Provide the [x, y] coordinate of the cell's center where the given text is located.  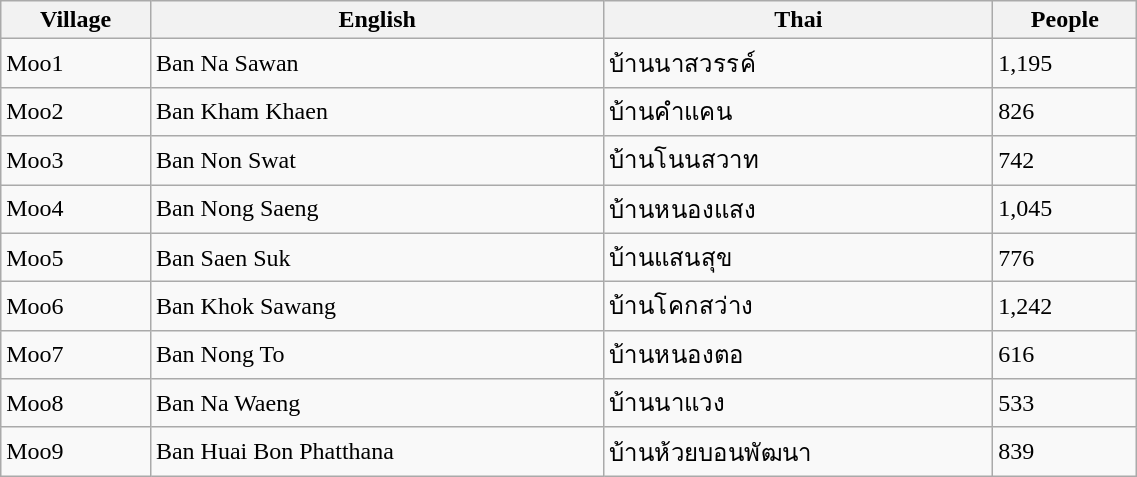
Moo8 [76, 404]
Moo1 [76, 64]
บ้านนาแวง [798, 404]
Thai [798, 20]
776 [1065, 258]
533 [1065, 404]
Moo6 [76, 306]
Moo3 [76, 160]
บ้านหนองตอ [798, 354]
Ban Nong To [377, 354]
Ban Nong Saeng [377, 208]
Moo9 [76, 452]
People [1065, 20]
Ban Saen Suk [377, 258]
Ban Na Waeng [377, 404]
Ban Na Sawan [377, 64]
Ban Huai Bon Phatthana [377, 452]
Ban Non Swat [377, 160]
English [377, 20]
บ้านหนองแสง [798, 208]
Moo4 [76, 208]
บ้านโคกสว่าง [798, 306]
Moo7 [76, 354]
บ้านโนนสวาท [798, 160]
Ban Khok Sawang [377, 306]
บ้านห้วยบอนพัฒนา [798, 452]
บ้านคำแคน [798, 112]
Moo2 [76, 112]
บ้านแสนสุข [798, 258]
Ban Kham Khaen [377, 112]
826 [1065, 112]
742 [1065, 160]
บ้านนาสวรรค์ [798, 64]
Village [76, 20]
616 [1065, 354]
839 [1065, 452]
1,195 [1065, 64]
Moo5 [76, 258]
1,045 [1065, 208]
1,242 [1065, 306]
